Locate the cell with the specified text and output its [X, Y] center coordinate. 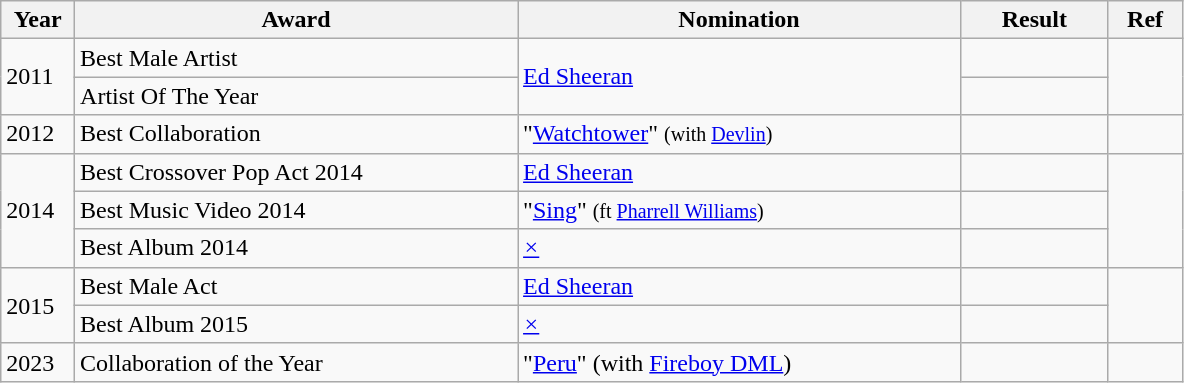
Nomination [740, 20]
2023 [38, 362]
Year [38, 20]
Best Collaboration [296, 134]
"Watchtower" (with Devlin) [740, 134]
"Peru" (with Fireboy DML) [740, 362]
Artist Of The Year [296, 96]
Best Music Video 2014 [296, 210]
Best Crossover Pop Act 2014 [296, 172]
2014 [38, 210]
2015 [38, 305]
Collaboration of the Year [296, 362]
Best Male Artist [296, 58]
Result [1035, 20]
Ref [1145, 20]
Best Male Act [296, 286]
2011 [38, 77]
Best Album 2015 [296, 324]
Best Album 2014 [296, 248]
Award [296, 20]
2012 [38, 134]
"Sing" (ft Pharrell Williams) [740, 210]
